Capture the cell that displays the provided text and extract its [X, Y] central coordinate. 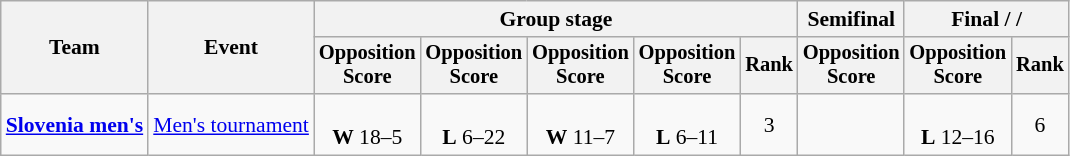
L 6–22 [474, 124]
Team [74, 48]
W 18–5 [368, 124]
W 11–7 [580, 124]
Men's tournament [231, 124]
L 6–11 [688, 124]
Group stage [556, 19]
6 [1040, 124]
3 [769, 124]
Final / / [986, 19]
Event [231, 48]
Semifinal [852, 19]
Slovenia men's [74, 124]
L 12–16 [958, 124]
